Return (x, y) of the center of cell containing provided text 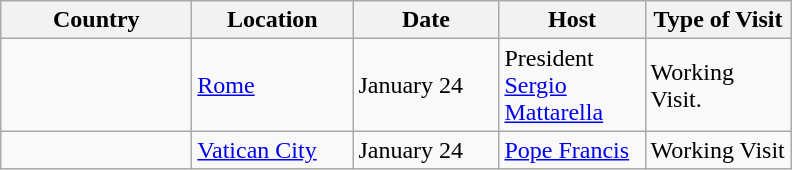
President Sergio Mattarella (572, 85)
Host (572, 20)
Date (426, 20)
Working Visit. (718, 85)
Vatican City (272, 150)
Location (272, 20)
Pope Francis (572, 150)
Rome (272, 85)
Working Visit (718, 150)
Type of Visit (718, 20)
Country (96, 20)
